Determine the (X, Y) coordinate at the center of the cell enclosing the given text.  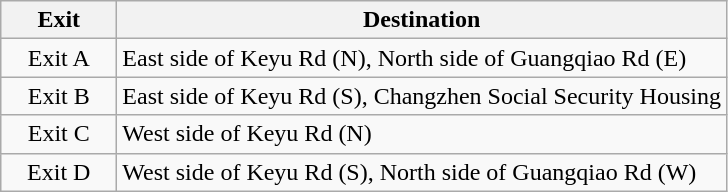
East side of Keyu Rd (S), Changzhen Social Security Housing (422, 96)
East side of Keyu Rd (N), North side of Guangqiao Rd (E) (422, 58)
Exit C (59, 134)
West side of Keyu Rd (N) (422, 134)
West side of Keyu Rd (S), North side of Guangqiao Rd (W) (422, 172)
Exit D (59, 172)
Exit (59, 20)
Destination (422, 20)
Exit A (59, 58)
Exit B (59, 96)
